Return (x, y) of the center of cell containing provided text 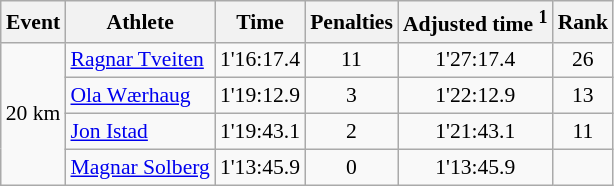
Time (260, 22)
Adjusted time 1 (476, 22)
Jon Istad (140, 132)
Ola Wærhaug (140, 96)
1'22:12.9 (476, 96)
Ragnar Tveiten (140, 60)
Athlete (140, 22)
2 (352, 132)
0 (352, 167)
1'19:12.9 (260, 96)
1'16:17.4 (260, 60)
1'21:43.1 (476, 132)
3 (352, 96)
26 (584, 60)
13 (584, 96)
20 km (34, 113)
1'19:43.1 (260, 132)
1'27:17.4 (476, 60)
Event (34, 22)
Rank (584, 22)
Magnar Solberg (140, 167)
Penalties (352, 22)
